Extract the (X, Y) coordinate from the center of the cell holding the provided text.  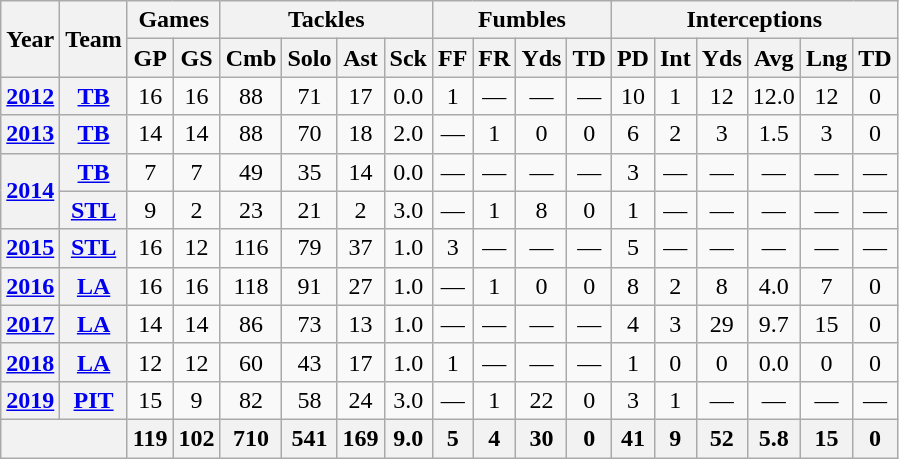
GP (150, 58)
Int (675, 58)
Solo (310, 58)
41 (632, 438)
2013 (30, 134)
13 (360, 324)
4.0 (774, 286)
Tackles (326, 20)
FF (452, 58)
22 (542, 400)
Team (94, 39)
2.0 (408, 134)
27 (360, 286)
21 (310, 210)
118 (251, 286)
2016 (30, 286)
2012 (30, 96)
Year (30, 39)
541 (310, 438)
1.5 (774, 134)
71 (310, 96)
24 (360, 400)
29 (722, 324)
2014 (30, 191)
43 (310, 362)
6 (632, 134)
PD (632, 58)
Games (174, 20)
GS (196, 58)
12.0 (774, 96)
Ast (360, 58)
2019 (30, 400)
23 (251, 210)
58 (310, 400)
49 (251, 172)
30 (542, 438)
70 (310, 134)
60 (251, 362)
102 (196, 438)
5.8 (774, 438)
10 (632, 96)
2018 (30, 362)
18 (360, 134)
FR (494, 58)
2017 (30, 324)
37 (360, 248)
79 (310, 248)
169 (360, 438)
119 (150, 438)
9.0 (408, 438)
Fumbles (522, 20)
PIT (94, 400)
86 (251, 324)
Avg (774, 58)
Cmb (251, 58)
Lng (826, 58)
710 (251, 438)
Sck (408, 58)
82 (251, 400)
73 (310, 324)
9.7 (774, 324)
52 (722, 438)
Interceptions (754, 20)
2015 (30, 248)
116 (251, 248)
91 (310, 286)
35 (310, 172)
